Return the [X, Y] coordinate for the center point of the cell that contains the specified text.  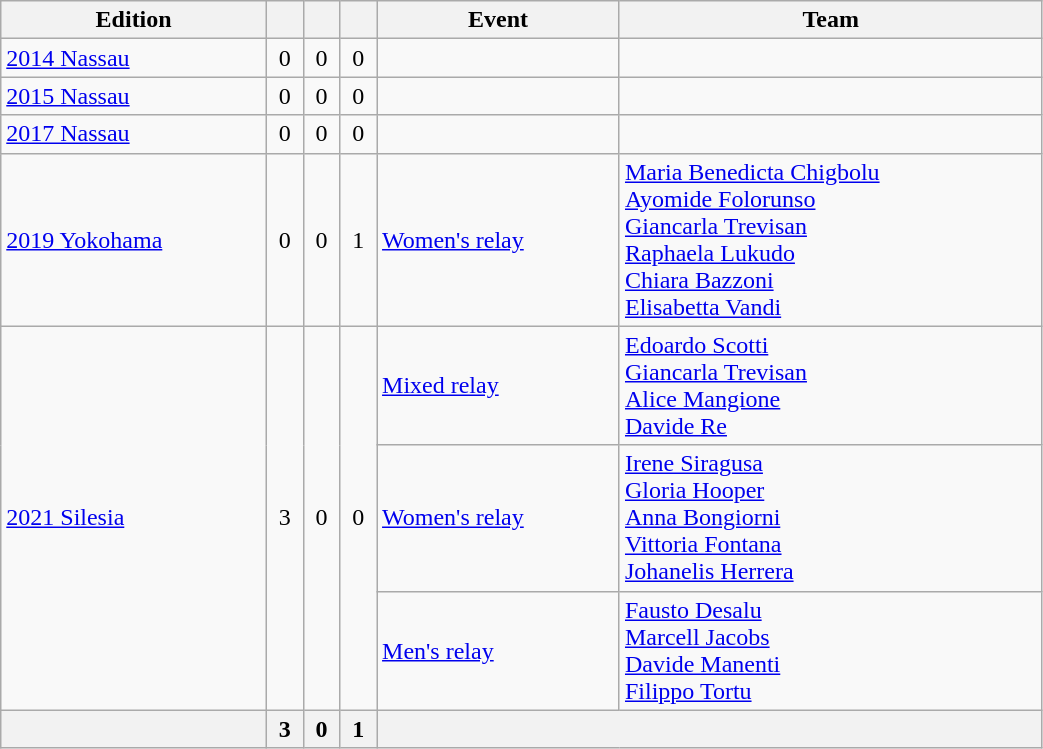
2017 Nassau [134, 134]
Event [498, 20]
Maria Benedicta ChigboluAyomide FolorunsoGiancarla TrevisanRaphaela LukudoChiara BazzoniElisabetta Vandi [830, 240]
2019 Yokohama [134, 240]
Irene SiragusaGloria HooperAnna BongiorniVittoria FontanaJohanelis Herrera [830, 518]
Men's relay [498, 650]
2015 Nassau [134, 96]
2021 Silesia [134, 518]
Team [830, 20]
Mixed relay [498, 386]
Fausto DesaluMarcell JacobsDavide ManentiFilippo Tortu [830, 650]
Edition [134, 20]
2014 Nassau [134, 58]
Edoardo ScottiGiancarla TrevisanAlice MangioneDavide Re [830, 386]
